Output the (x, y) coordinate of the center of the cell containing the given text.  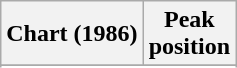
Chart (1986) (72, 34)
Peakposition (189, 34)
